Identify which cell holds the provided text, then report its [X, Y] central coordinate. 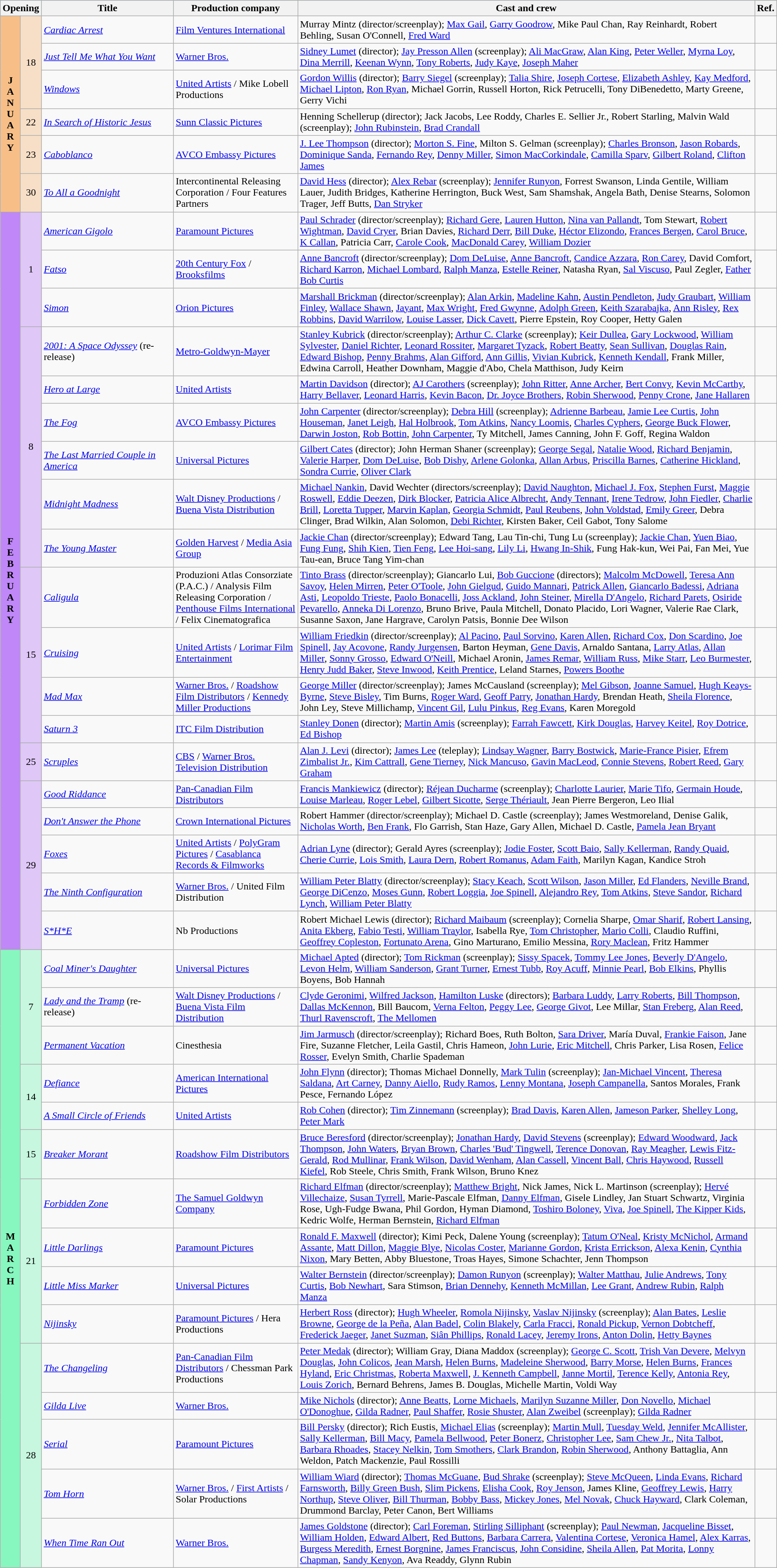
Tom Horn [108, 1493]
Foxes [108, 854]
Fatso [108, 269]
Film Ventures International [236, 30]
American International Pictures [236, 1083]
Cinesthesia [236, 1045]
The Last Married Couple in America [108, 461]
Paramount Pictures / Hera Productions [236, 1324]
22 [31, 122]
Cardiac Arrest [108, 30]
1 [31, 269]
To All a Goodnight [108, 193]
Metro-Goldwyn-Mayer [236, 351]
Intercontinental Releasing Corporation / Four Features Partners [236, 193]
Serial [108, 1444]
Nb Productions [236, 930]
Little Darlings [108, 1247]
MARCH [11, 1258]
United Artists / PolyGram Pictures / Casablanca Records & Filmworks [236, 854]
Good Riddance [108, 794]
When Time Ran Out [108, 1543]
CBS / Warner Bros. Television Distribution [236, 762]
Golden Harvest / Media Asia Group [236, 548]
Warner Bros. / Roadshow Film Distributors / Kennedy Miller Productions [236, 696]
The Ninth Configuration [108, 892]
Orion Pictures [236, 307]
Saturn 3 [108, 729]
Midnight Madness [108, 504]
25 [31, 762]
Walt Disney Productions / Buena Vista Film Distribution [236, 1007]
ITC Film Distribution [236, 729]
Pan-Canadian Film Distributors / Chessman Park Productions [236, 1368]
Defiance [108, 1083]
7 [31, 1007]
United Artists / Lorimar Film Entertainment [236, 653]
Produzioni Atlas Consorziate (P.A.C.) / Analysis Film Releasing Corporation / Penthouse Films International / Felix Cinematografica [236, 598]
Cruising [108, 653]
8 [31, 447]
Caboblanco [108, 154]
Just Tell Me What You Want [108, 56]
Sunn Classic Pictures [236, 122]
Pan-Canadian Film Distributors [236, 794]
2001: A Space Odyssey (re-release) [108, 351]
Breaker Morant [108, 1154]
20th Century Fox / Brooksfilms [236, 269]
Murray Mintz (director/screenplay); Max Gail, Garry Goodrow, Mike Paul Chan, Ray Reinhardt, Robert Behling, Susan O'Connell, Fred Ward [526, 30]
A Small Circle of Friends [108, 1116]
Warner Bros. / United Film Distribution [236, 892]
Don't Answer the Phone [108, 821]
Title [108, 8]
Scruples [108, 762]
Coal Miner's Daughter [108, 968]
The Fog [108, 422]
Simon [108, 307]
Windows [108, 89]
Production company [236, 8]
JANUARY [11, 114]
Permanent Vacation [108, 1045]
Opening [21, 8]
American Gigolo [108, 231]
Warner Bros. / First Artists / Solar Productions [236, 1493]
Crown International Pictures [236, 821]
Rob Cohen (director); Tim Zinnemann (screenplay); Brad Davis, Karen Allen, Jameson Parker, Shelley Long, Peter Mark [526, 1116]
Walt Disney Productions / Buena Vista Distribution [236, 504]
The Changeling [108, 1368]
Lady and the Tramp (re-release) [108, 1007]
28 [31, 1455]
S*H*E [108, 930]
14 [31, 1097]
Cast and crew [526, 8]
Gilda Live [108, 1406]
Hero at Large [108, 390]
Roadshow Film Distributors [236, 1154]
Stanley Donen (director); Martin Amis (screenplay); Farrah Fawcett, Kirk Douglas, Harvey Keitel, Roy Dotrice, Ed Bishop [526, 729]
United Artists / Mike Lobell Productions [236, 89]
Ref. [765, 8]
Forbidden Zone [108, 1203]
The Young Master [108, 548]
30 [31, 193]
Mad Max [108, 696]
Little Miss Marker [108, 1286]
The Samuel Goldwyn Company [236, 1203]
In Search of Historic Jesus [108, 122]
18 [31, 62]
23 [31, 154]
29 [31, 865]
FEBRUARY [11, 581]
Caligula [108, 598]
Nijinsky [108, 1324]
21 [31, 1261]
